Detect which cell encompasses the target text, then output its [X, Y] center coordinate. 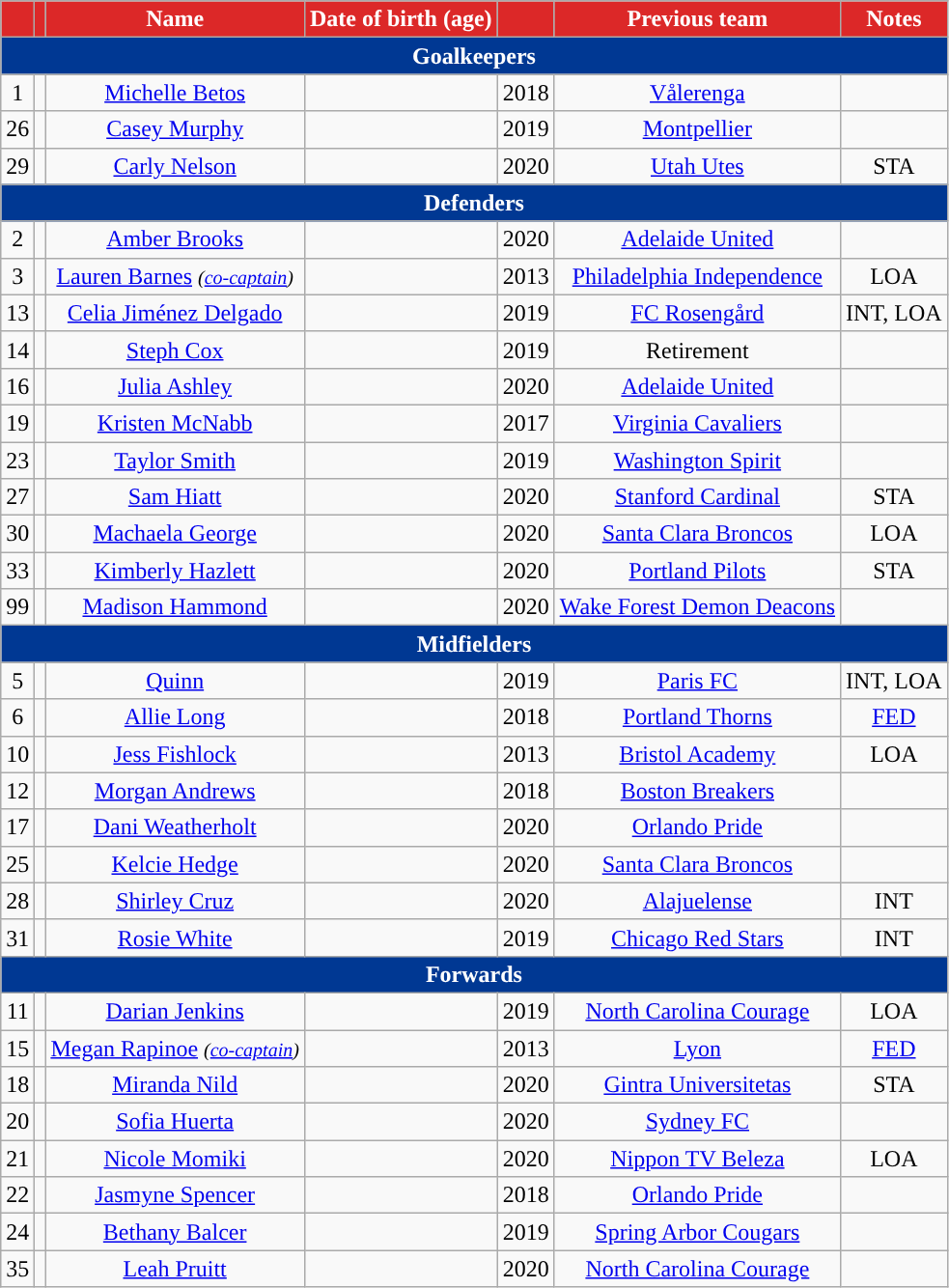
Sofia Huerta [176, 1122]
Goalkeepers [474, 56]
Notes [894, 19]
15 [17, 1048]
Gintra Universitetas [697, 1085]
Date of birth (age) [401, 19]
Sydney FC [697, 1122]
17 [17, 827]
Quinn [176, 681]
11 [17, 1011]
5 [17, 681]
Portland Pilots [697, 571]
2017 [525, 423]
Boston Breakers [697, 791]
10 [17, 754]
Michelle Betos [176, 93]
33 [17, 571]
Lyon [697, 1048]
3 [17, 276]
Nicole Momiki [176, 1159]
21 [17, 1159]
31 [17, 938]
Spring Arbor Cougars [697, 1232]
Casey Murphy [176, 129]
13 [17, 313]
22 [17, 1195]
19 [17, 423]
99 [17, 607]
Washington Spirit [697, 461]
Morgan Andrews [176, 791]
Megan Rapinoe (co-captain) [176, 1048]
Chicago Red Stars [697, 938]
Darian Jenkins [176, 1011]
Jess Fishlock [176, 754]
Midfielders [474, 644]
1 [17, 93]
Shirley Cruz [176, 901]
Bristol Academy [697, 754]
Jasmyne Spencer [176, 1195]
Sam Hiatt [176, 497]
Machaela George [176, 534]
Alajuelense [697, 901]
6 [17, 717]
Dani Weatherholt [176, 827]
Amber Brooks [176, 239]
Paris FC [697, 681]
Leah Pruitt [176, 1269]
Celia Jiménez Delgado [176, 313]
Name [176, 19]
28 [17, 901]
Allie Long [176, 717]
29 [17, 166]
Utah Utes [697, 166]
25 [17, 864]
Kristen McNabb [176, 423]
Taylor Smith [176, 461]
Previous team [697, 19]
Rosie White [176, 938]
Portland Thorns [697, 717]
Vålerenga [697, 93]
Madison Hammond [176, 607]
12 [17, 791]
16 [17, 386]
Montpellier [697, 129]
Philadelphia Independence [697, 276]
Bethany Balcer [176, 1232]
Julia Ashley [176, 386]
18 [17, 1085]
Retirement [697, 350]
Stanford Cardinal [697, 497]
14 [17, 350]
Defenders [474, 203]
23 [17, 461]
Nippon TV Beleza [697, 1159]
24 [17, 1232]
Forwards [474, 974]
Miranda Nild [176, 1085]
Lauren Barnes (co-captain) [176, 276]
FC Rosengård [697, 313]
Kelcie Hedge [176, 864]
30 [17, 534]
2 [17, 239]
26 [17, 129]
Steph Cox [176, 350]
20 [17, 1122]
Wake Forest Demon Deacons [697, 607]
Carly Nelson [176, 166]
Virginia Cavaliers [697, 423]
Kimberly Hazlett [176, 571]
35 [17, 1269]
27 [17, 497]
